Scan for the cell matching the given text and deliver its [X, Y] coordinate at center. 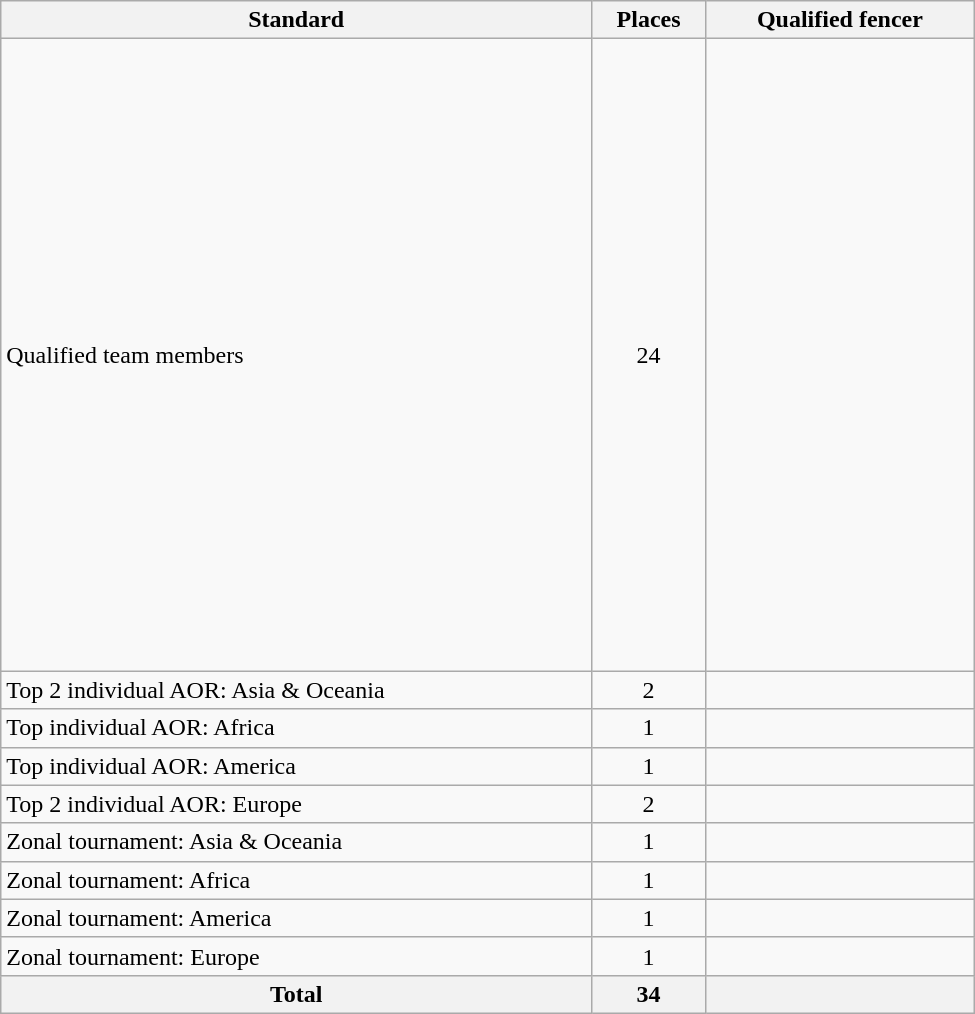
34 [649, 994]
Places [649, 20]
Zonal tournament: Europe [296, 956]
Qualified fencer [840, 20]
Top 2 individual AOR: Europe [296, 804]
Zonal tournament: Asia & Oceania [296, 842]
Qualified team members [296, 355]
Zonal tournament: America [296, 918]
Top individual AOR: America [296, 766]
Top individual AOR: Africa [296, 728]
Total [296, 994]
Standard [296, 20]
Zonal tournament: Africa [296, 880]
24 [649, 355]
Top 2 individual AOR: Asia & Oceania [296, 690]
